Identify which cell holds the provided text, then report its [x, y] central coordinate. 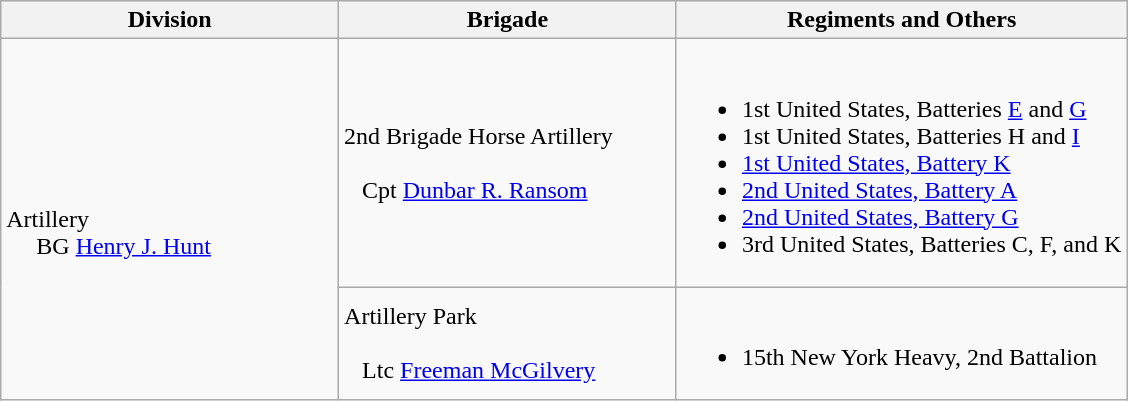
Division [170, 20]
15th New York Heavy, 2nd Battalion [901, 344]
Artillery BG Henry J. Hunt [170, 220]
Artillery Park Ltc Freeman McGilvery [508, 344]
Regiments and Others [901, 20]
2nd Brigade Horse Artillery Cpt Dunbar R. Ransom [508, 163]
Brigade [508, 20]
